Find where the given text appears and provide that cell's center as (x, y) coordinate. 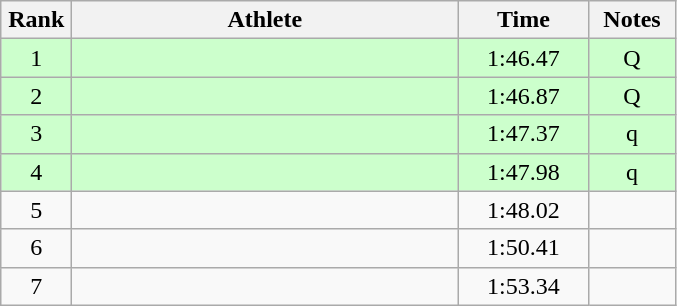
1:46.87 (524, 96)
1:53.34 (524, 286)
6 (36, 248)
Notes (632, 20)
1:50.41 (524, 248)
3 (36, 134)
1 (36, 58)
Athlete (265, 20)
Time (524, 20)
4 (36, 172)
5 (36, 210)
2 (36, 96)
1:47.98 (524, 172)
1:47.37 (524, 134)
7 (36, 286)
1:46.47 (524, 58)
1:48.02 (524, 210)
Rank (36, 20)
